Return the (x, y) coordinate for the center point of the cell that contains the specified text.  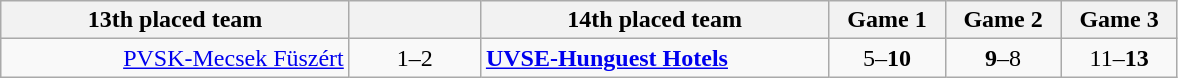
Game 1 (887, 20)
Game 3 (1119, 20)
9–8 (1003, 58)
14th placed team (654, 20)
1–2 (414, 58)
11–13 (1119, 58)
5–10 (887, 58)
PVSK-Mecsek Füszért (176, 58)
UVSE-Hunguest Hotels (654, 58)
13th placed team (176, 20)
Game 2 (1003, 20)
